Return (X, Y) of the center of cell containing provided text 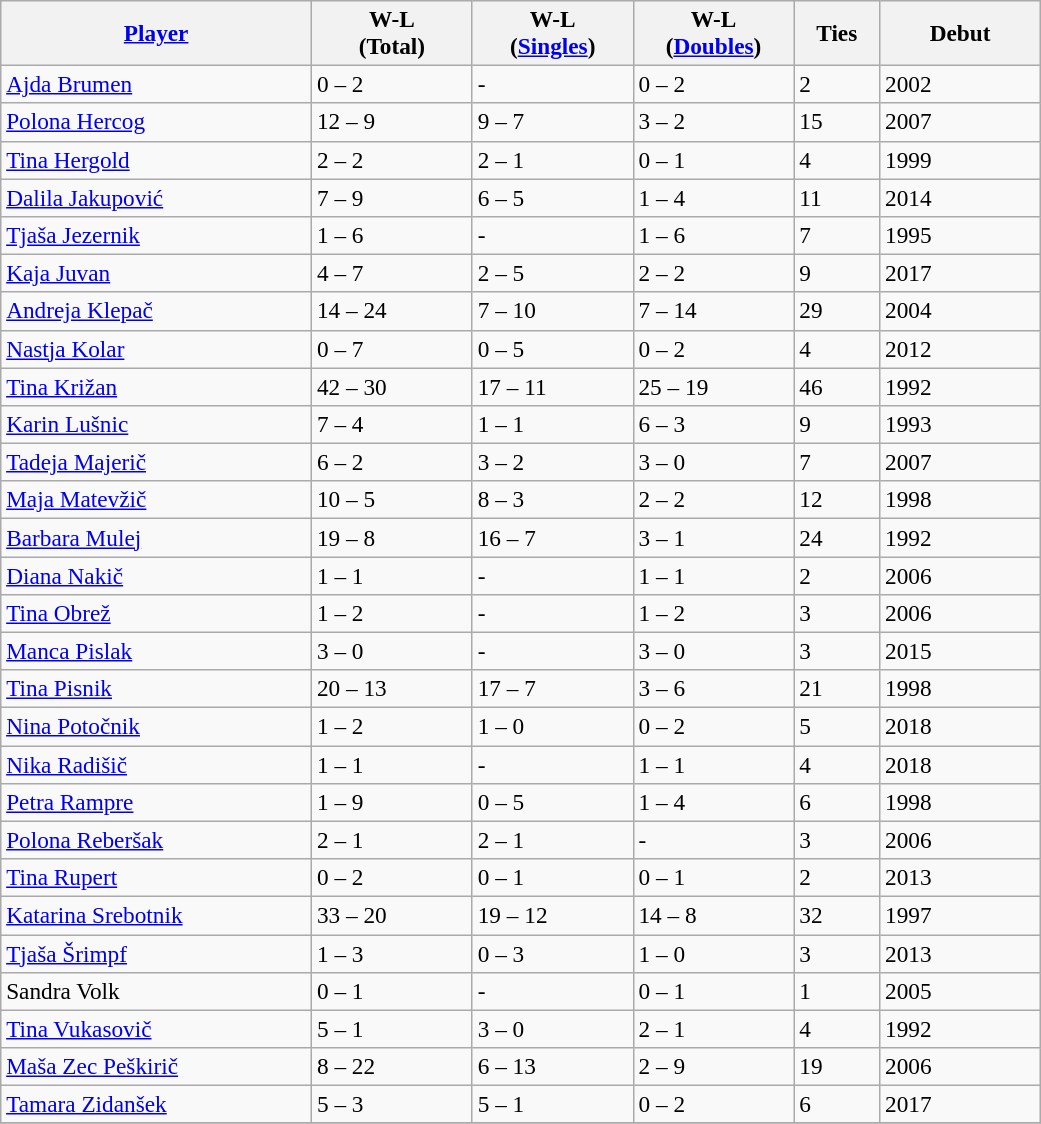
12 – 9 (392, 122)
Debut (960, 32)
15 (837, 122)
Nika Radišič (156, 764)
Tina Obrež (156, 613)
Tina Rupert (156, 877)
7 – 4 (392, 424)
Tina Pisnik (156, 689)
33 – 20 (392, 915)
Player (156, 32)
3 – 1 (714, 537)
Maša Zec Peškirič (156, 1066)
2012 (960, 349)
17 – 11 (552, 386)
Ties (837, 32)
Polona Hercog (156, 122)
5 – 3 (392, 1104)
Tina Vukasovič (156, 1029)
8 – 22 (392, 1066)
Nina Potočnik (156, 726)
19 – 8 (392, 537)
2014 (960, 197)
Petra Rampre (156, 802)
20 – 13 (392, 689)
1999 (960, 160)
6 – 5 (552, 197)
6 – 13 (552, 1066)
Tjaša Jezernik (156, 235)
Nastja Kolar (156, 349)
Kaja Juvan (156, 273)
4 – 7 (392, 273)
Dalila Jakupović (156, 197)
32 (837, 915)
W-L(Total) (392, 32)
1 (837, 991)
1 – 3 (392, 953)
14 – 8 (714, 915)
Katarina Srebotnik (156, 915)
16 – 7 (552, 537)
Tjaša Šrimpf (156, 953)
1993 (960, 424)
1997 (960, 915)
3 – 6 (714, 689)
8 – 3 (552, 500)
25 – 19 (714, 386)
7 – 14 (714, 311)
2004 (960, 311)
10 – 5 (392, 500)
Sandra Volk (156, 991)
11 (837, 197)
21 (837, 689)
2005 (960, 991)
1 – 9 (392, 802)
Tamara Zidanšek (156, 1104)
Tina Križan (156, 386)
Manca Pislak (156, 651)
W-L(Singles) (552, 32)
Karin Lušnic (156, 424)
14 – 24 (392, 311)
17 – 7 (552, 689)
Tina Hergold (156, 160)
1995 (960, 235)
7 – 9 (392, 197)
Tadeja Majerič (156, 462)
7 – 10 (552, 311)
0 – 3 (552, 953)
Andreja Klepač (156, 311)
19 – 12 (552, 915)
9 – 7 (552, 122)
19 (837, 1066)
Maja Matevžič (156, 500)
42 – 30 (392, 386)
2 – 9 (714, 1066)
Barbara Mulej (156, 537)
6 – 2 (392, 462)
0 – 7 (392, 349)
Polona Reberšak (156, 840)
2 – 5 (552, 273)
5 (837, 726)
46 (837, 386)
W-L(Doubles) (714, 32)
24 (837, 537)
2015 (960, 651)
29 (837, 311)
Diana Nakič (156, 575)
Ajda Brumen (156, 84)
12 (837, 500)
2002 (960, 84)
6 – 3 (714, 424)
